Determine the [X, Y] coordinate at the center of the cell enclosing the given text.  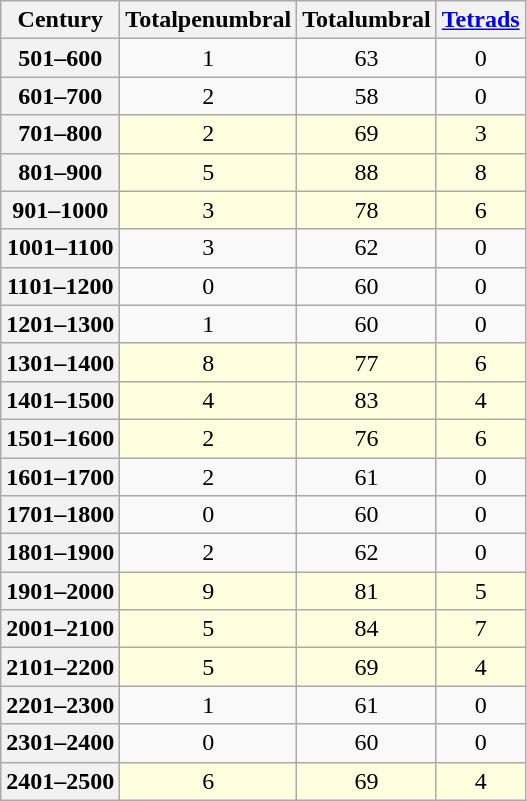
58 [367, 96]
Tetrads [480, 20]
63 [367, 58]
601–700 [60, 96]
1701–1800 [60, 515]
Totalpenumbral [208, 20]
1601–1700 [60, 477]
1301–1400 [60, 362]
1201–1300 [60, 324]
1501–1600 [60, 438]
84 [367, 629]
77 [367, 362]
81 [367, 591]
2201–2300 [60, 705]
Totalumbral [367, 20]
701–800 [60, 134]
2301–2400 [60, 743]
Century [60, 20]
1401–1500 [60, 400]
2401–2500 [60, 781]
801–900 [60, 172]
1801–1900 [60, 553]
501–600 [60, 58]
1901–2000 [60, 591]
2001–2100 [60, 629]
2101–2200 [60, 667]
1001–1100 [60, 248]
9 [208, 591]
1101–1200 [60, 286]
7 [480, 629]
76 [367, 438]
78 [367, 210]
83 [367, 400]
901–1000 [60, 210]
88 [367, 172]
